Provide the (X, Y) coordinate of the cell's center where the given text is located.  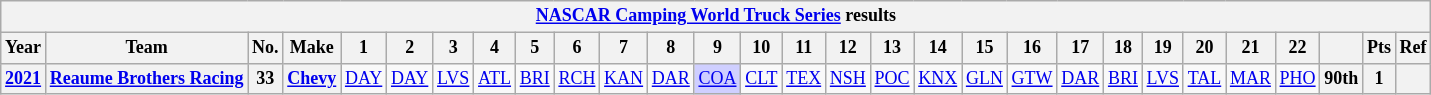
MAR (1251, 78)
3 (454, 48)
Chevy (312, 78)
15 (985, 48)
Year (24, 48)
GTW (1032, 78)
Make (312, 48)
6 (577, 48)
TEX (804, 78)
11 (804, 48)
5 (534, 48)
17 (1080, 48)
KNX (938, 78)
RCH (577, 78)
16 (1032, 48)
Team (146, 48)
19 (1162, 48)
TAL (1204, 78)
ATL (495, 78)
12 (848, 48)
GLN (985, 78)
Reaume Brothers Racing (146, 78)
33 (266, 78)
8 (670, 48)
2 (410, 48)
NASCAR Camping World Truck Series results (716, 16)
9 (718, 48)
7 (624, 48)
22 (1298, 48)
13 (892, 48)
14 (938, 48)
21 (1251, 48)
COA (718, 78)
2021 (24, 78)
4 (495, 48)
90th (1342, 78)
No. (266, 48)
POC (892, 78)
NSH (848, 78)
10 (762, 48)
KAN (624, 78)
18 (1124, 48)
CLT (762, 78)
PHO (1298, 78)
Pts (1380, 48)
Ref (1413, 48)
20 (1204, 48)
